Provide the (x, y) coordinate of the cell's center where the given text is located.  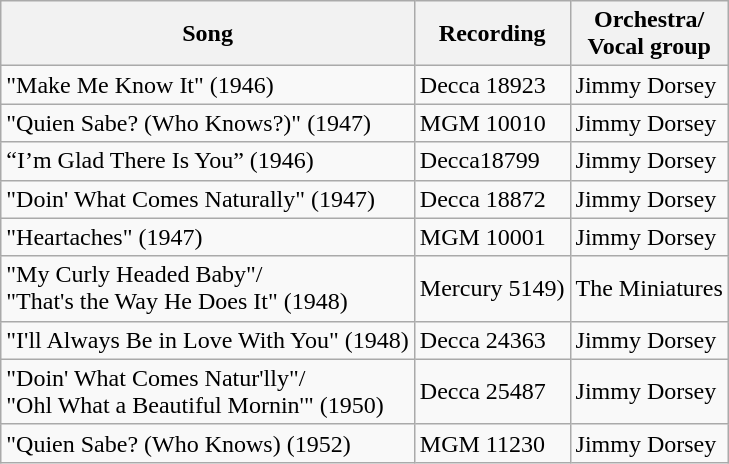
“I’m Glad There Is You” (1946) (208, 161)
"Quien Sabe? (Who Knows) (1952) (208, 443)
Song (208, 34)
"Doin' What Comes Natur'lly"/"Ohl What a Beautiful Mornin'" (1950) (208, 392)
Decca 18923 (492, 85)
MGM 11230 (492, 443)
"My Curly Headed Baby"/"That's the Way He Does It" (1948) (208, 288)
MGM 10010 (492, 123)
Orchestra/Vocal group (649, 34)
"I'll Always Be in Love With You" (1948) (208, 340)
Mercury 5149) (492, 288)
"Heartaches" (1947) (208, 237)
"Doin' What Comes Naturally" (1947) (208, 199)
Recording (492, 34)
MGM 10001 (492, 237)
"Make Me Know It" (1946) (208, 85)
Decca 18872 (492, 199)
"Quien Sabe? (Who Knows?)" (1947) (208, 123)
Decca 24363 (492, 340)
The Miniatures (649, 288)
Decca 25487 (492, 392)
Decca18799 (492, 161)
